Extract the (x, y) coordinate from the center of the cell holding the provided text.  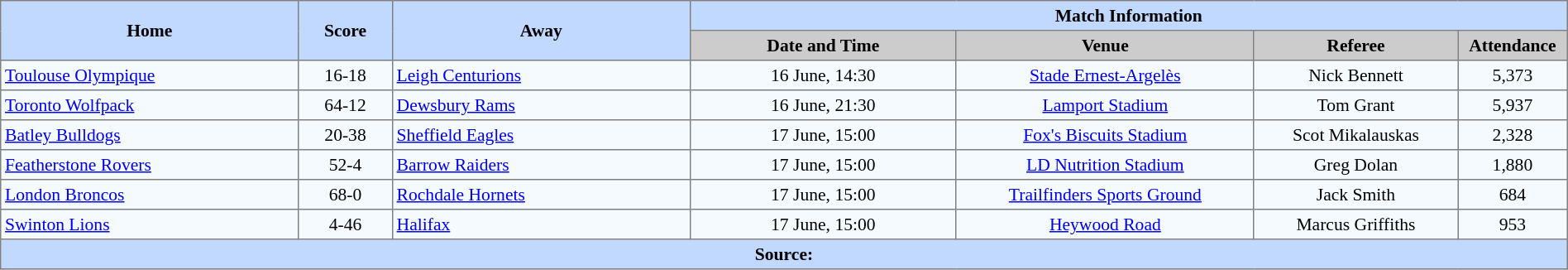
Nick Bennett (1355, 75)
Stade Ernest-Argelès (1105, 75)
Dewsbury Rams (541, 105)
5,373 (1513, 75)
Jack Smith (1355, 195)
Match Information (1128, 16)
Halifax (541, 224)
20-38 (346, 135)
Lamport Stadium (1105, 105)
Date and Time (823, 46)
52-4 (346, 165)
Marcus Griffiths (1355, 224)
LD Nutrition Stadium (1105, 165)
2,328 (1513, 135)
Tom Grant (1355, 105)
16-18 (346, 75)
Venue (1105, 46)
Away (541, 31)
684 (1513, 195)
16 June, 21:30 (823, 105)
Swinton Lions (150, 224)
Featherstone Rovers (150, 165)
Leigh Centurions (541, 75)
4-46 (346, 224)
1,880 (1513, 165)
Toronto Wolfpack (150, 105)
5,937 (1513, 105)
Heywood Road (1105, 224)
Sheffield Eagles (541, 135)
Home (150, 31)
Score (346, 31)
Rochdale Hornets (541, 195)
68-0 (346, 195)
Trailfinders Sports Ground (1105, 195)
16 June, 14:30 (823, 75)
Referee (1355, 46)
Source: (784, 254)
953 (1513, 224)
Fox's Biscuits Stadium (1105, 135)
64-12 (346, 105)
Scot Mikalauskas (1355, 135)
Attendance (1513, 46)
Batley Bulldogs (150, 135)
Barrow Raiders (541, 165)
London Broncos (150, 195)
Greg Dolan (1355, 165)
Toulouse Olympique (150, 75)
